For the text-containing cell, return its midpoint in (X, Y) coordinate format. 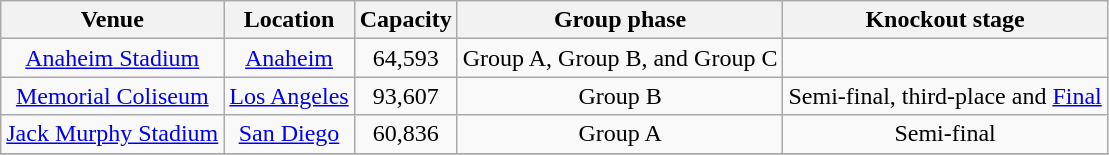
Los Angeles (289, 96)
Group A (620, 134)
60,836 (406, 134)
Jack Murphy Stadium (112, 134)
Semi-final (945, 134)
Anaheim (289, 58)
64,593 (406, 58)
Knockout stage (945, 20)
San Diego (289, 134)
Group B (620, 96)
Venue (112, 20)
Semi-final, third-place and Final (945, 96)
Location (289, 20)
Group A, Group B, and Group C (620, 58)
Capacity (406, 20)
93,607 (406, 96)
Memorial Coliseum (112, 96)
Anaheim Stadium (112, 58)
Group phase (620, 20)
